Locate the cell with the specified text and output its (x, y) center coordinate. 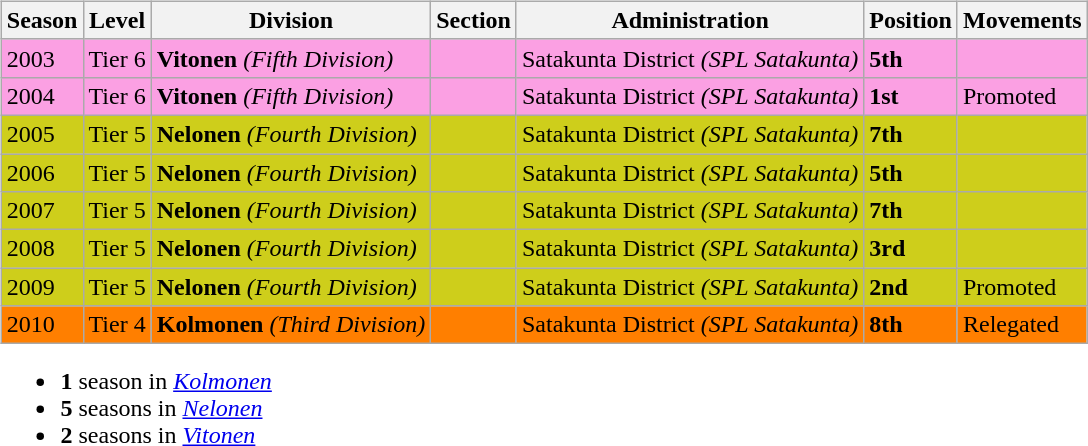
2010 (42, 325)
Position (911, 20)
Administration (690, 20)
Relegated (1022, 325)
2005 (42, 134)
3rd (911, 249)
Section (474, 20)
Level (117, 20)
Season (42, 20)
1st (911, 96)
Tier 4 (117, 325)
2007 (42, 211)
8th (911, 325)
2nd (911, 287)
2003 (42, 58)
2009 (42, 287)
Division (291, 20)
Kolmonen (Third Division) (291, 325)
2006 (42, 173)
Movements (1022, 20)
2004 (42, 96)
2008 (42, 249)
